Extract the (X, Y) coordinate from the center of the cell holding the provided text.  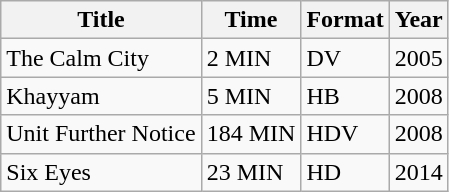
184 MIN (251, 134)
Unit Further Notice (101, 134)
DV (345, 58)
The Calm City (101, 58)
Title (101, 20)
Khayyam (101, 96)
Time (251, 20)
2 MIN (251, 58)
HD (345, 172)
Format (345, 20)
2005 (418, 58)
HB (345, 96)
23 MIN (251, 172)
Six Eyes (101, 172)
Year (418, 20)
5 MIN (251, 96)
2014 (418, 172)
HDV (345, 134)
